Locate the cell with the specified text and output its [X, Y] center coordinate. 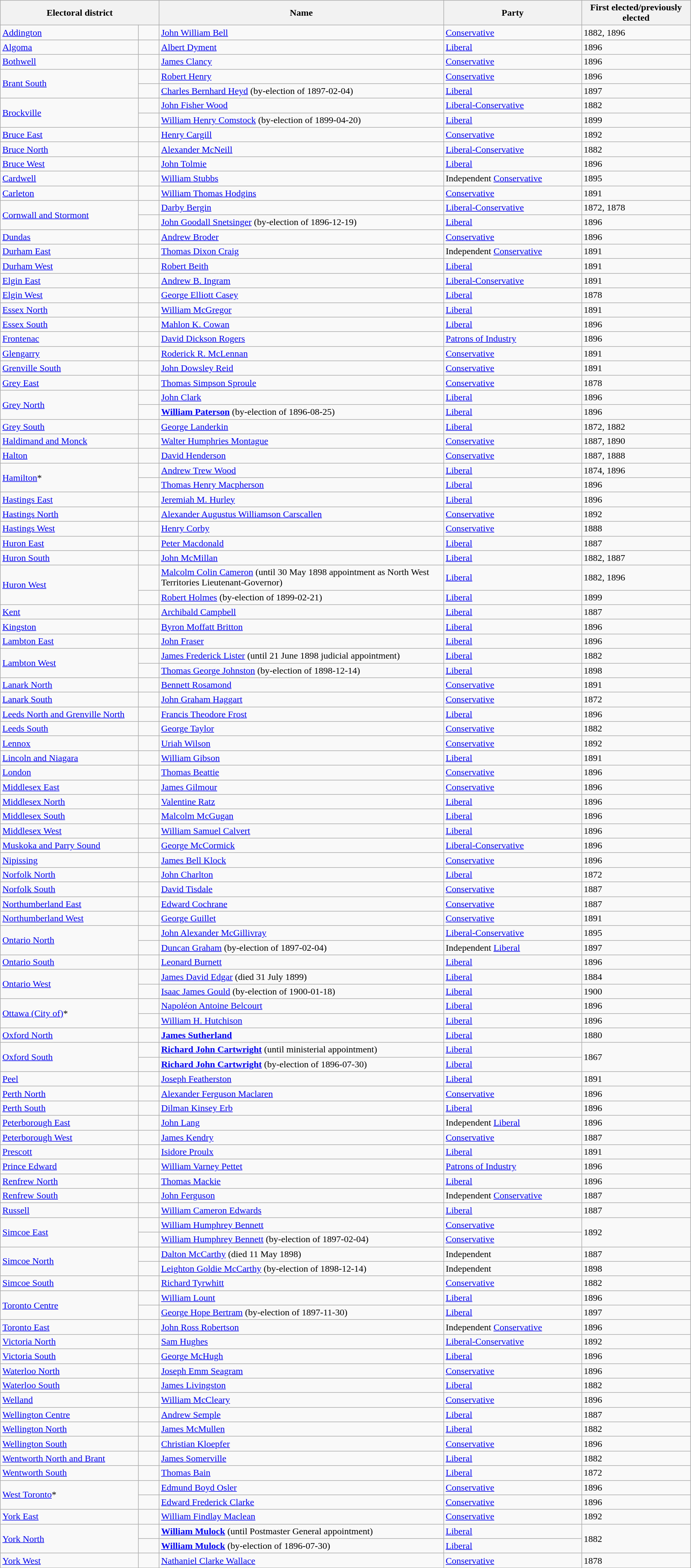
Thomas Dixon Craig [301, 251]
John Alexander McGillivray [301, 933]
John McMillan [301, 558]
John Clark [301, 397]
Andrew Semple [301, 1415]
Robert Henry [301, 76]
Alexander McNeill [301, 149]
Bothwell [69, 62]
1887, 1888 [636, 456]
Francis Theodore Frost [301, 714]
George Landerkin [301, 427]
Name [301, 13]
Hamilton* [69, 478]
Frontenac [69, 339]
Ontario North [69, 940]
Hastings North [69, 514]
John Ferguson [301, 1196]
Simcoe East [69, 1232]
Duncan Graham (by-election of 1897-02-04) [301, 948]
1867 [636, 1057]
Party [513, 13]
Wentworth North and Brant [69, 1458]
Peterborough West [69, 1137]
Joseph Featherston [301, 1079]
Durham West [69, 266]
1888 [636, 529]
Wellington North [69, 1429]
John Fisher Wood [301, 105]
Leeds North and Grenville North [69, 714]
William Humphrey Bennett [301, 1225]
Lambton West [69, 663]
Perth North [69, 1093]
Algoma [69, 47]
William Mulock (until Postmaster General appointment) [301, 1531]
Dalton McCarthy (died 11 May 1898) [301, 1254]
Huron East [69, 543]
Northumberland East [69, 904]
Middlesex North [69, 802]
Sam Hughes [301, 1341]
John Fraser [301, 641]
1900 [636, 991]
Norfolk South [69, 889]
Jeremiah M. Hurley [301, 500]
William Paterson (by-election of 1896-08-25) [301, 412]
John Dowsley Reid [301, 368]
West Toronto* [69, 1495]
Simcoe North [69, 1261]
Brockville [69, 113]
William H. Hutchison [301, 1021]
Waterloo North [69, 1371]
Grey South [69, 427]
Waterloo South [69, 1386]
York West [69, 1560]
Elgin East [69, 281]
Electoral district [80, 13]
Ontario West [69, 984]
James Somerville [301, 1458]
Ontario South [69, 962]
Bruce West [69, 164]
Oxford North [69, 1035]
George McHugh [301, 1356]
Napoléon Antoine Belcourt [301, 1006]
Carleton [69, 193]
Victoria North [69, 1341]
William Samuel Calvert [301, 831]
James Livingston [301, 1386]
1887, 1890 [636, 441]
Wellington Centre [69, 1415]
Andrew Broder [301, 237]
1882, 1887 [636, 558]
Peter Macdonald [301, 543]
William Mulock (by-election of 1896-07-30) [301, 1546]
Oxford South [69, 1057]
George Guillet [301, 919]
William McGregor [301, 310]
Middlesex East [69, 787]
1880 [636, 1035]
David Tisdale [301, 889]
Richard Tyrwhitt [301, 1283]
Simcoe South [69, 1283]
Welland [69, 1400]
Lennox [69, 743]
William Thomas Hodgins [301, 193]
Alexander Augustus Williamson Carscallen [301, 514]
Bennett Rosamond [301, 685]
Grenville South [69, 368]
Elgin West [69, 295]
John William Bell [301, 33]
James Sutherland [301, 1035]
Valentine Ratz [301, 802]
Charles Bernhard Heyd (by-election of 1897-02-04) [301, 91]
Thomas Mackie [301, 1181]
James Bell Klock [301, 860]
William Gibson [301, 758]
Christian Kloepfer [301, 1444]
John Goodall Snetsinger (by-election of 1896-12-19) [301, 222]
Prince Edward [69, 1167]
Malcolm Colin Cameron (until 30 May 1898 appointment as North West Territories Lieutenant-Governor) [301, 577]
Byron Moffatt Britton [301, 626]
Lanark North [69, 685]
George Elliott Casey [301, 295]
1872, 1882 [636, 427]
John Graham Haggart [301, 700]
James McMullen [301, 1429]
Joseph Emm Seagram [301, 1371]
Archibald Campbell [301, 612]
Northumberland West [69, 919]
David Henderson [301, 456]
Wentworth South [69, 1473]
Perth South [69, 1108]
Haldimand and Monck [69, 441]
James David Edgar (died 31 July 1899) [301, 977]
Toronto East [69, 1327]
William Henry Comstock (by-election of 1899-04-20) [301, 120]
Henry Cargill [301, 135]
Thomas George Johnston (by-election of 1898-12-14) [301, 671]
1884 [636, 977]
1874, 1896 [636, 470]
Darby Bergin [301, 208]
Leighton Goldie McCarthy (by-election of 1898-12-14) [301, 1269]
Essex South [69, 324]
Glengarry [69, 353]
George McCormick [301, 845]
William Cameron Edwards [301, 1210]
Kent [69, 612]
Mahlon K. Cowan [301, 324]
Albert Dyment [301, 47]
Cardwell [69, 178]
Dundas [69, 237]
Peel [69, 1079]
Toronto Centre [69, 1305]
John Lang [301, 1123]
Renfrew North [69, 1181]
Middlesex West [69, 831]
Richard John Cartwright (by-election of 1896-07-30) [301, 1064]
Bruce East [69, 135]
Lanark South [69, 700]
Durham East [69, 251]
Russell [69, 1210]
Dilman Kinsey Erb [301, 1108]
Bruce North [69, 149]
Hastings East [69, 500]
York North [69, 1538]
Isaac James Gould (by-election of 1900-01-18) [301, 991]
Robert Beith [301, 266]
Wellington South [69, 1444]
George Taylor [301, 729]
Leonard Burnett [301, 962]
Peterborough East [69, 1123]
Addington [69, 33]
William McCleary [301, 1400]
Henry Corby [301, 529]
Huron West [69, 585]
Robert Holmes (by-election of 1899-02-21) [301, 597]
William Varney Pettet [301, 1167]
Cornwall and Stormont [69, 215]
John Tolmie [301, 164]
Malcolm McGugan [301, 816]
Grey North [69, 404]
Renfrew South [69, 1196]
James Gilmour [301, 787]
Thomas Bain [301, 1473]
London [69, 772]
Uriah Wilson [301, 743]
John Charlton [301, 874]
Isidore Proulx [301, 1152]
Norfolk North [69, 874]
Victoria South [69, 1356]
Leeds South [69, 729]
Nipissing [69, 860]
Kingston [69, 626]
Brant South [69, 84]
Hastings West [69, 529]
Richard John Cartwright (until ministerial appointment) [301, 1050]
Ottawa (City of)* [69, 1013]
James Kendry [301, 1137]
1872, 1878 [636, 208]
Lambton East [69, 641]
James Clancy [301, 62]
Middlesex South [69, 816]
Walter Humphries Montague [301, 441]
William Findlay Maclean [301, 1517]
York East [69, 1517]
Andrew Trew Wood [301, 470]
Alexander Ferguson Maclaren [301, 1093]
Edward Cochrane [301, 904]
Halton [69, 456]
George Hope Bertram (by-election of 1897-11-30) [301, 1312]
Essex North [69, 310]
Edward Frederick Clarke [301, 1502]
First elected/previously elected [636, 13]
Thomas Simpson Sproule [301, 383]
David Dickson Rogers [301, 339]
Thomas Henry Macpherson [301, 485]
William Lount [301, 1298]
James Frederick Lister (until 21 June 1898 judicial appointment) [301, 656]
Thomas Beattie [301, 772]
Edmund Boyd Osler [301, 1487]
John Ross Robertson [301, 1327]
Roderick R. McLennan [301, 353]
Nathaniel Clarke Wallace [301, 1560]
Muskoka and Parry Sound [69, 845]
Prescott [69, 1152]
Huron South [69, 558]
William Humphrey Bennett (by-election of 1897-02-04) [301, 1239]
Andrew B. Ingram [301, 281]
William Stubbs [301, 178]
Grey East [69, 383]
Lincoln and Niagara [69, 758]
